Detect which cell encompasses the target text, then output its [x, y] center coordinate. 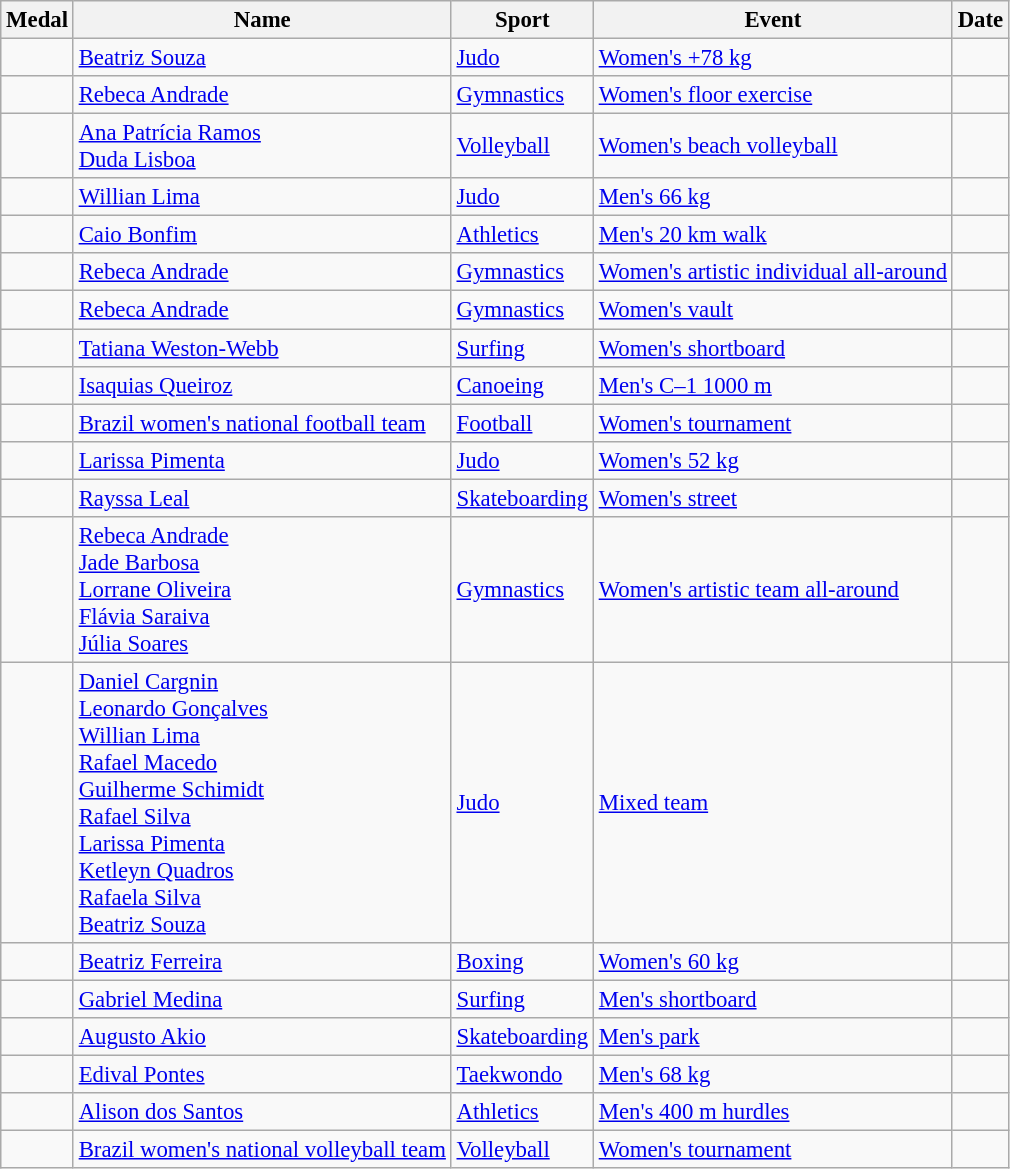
Women's floor exercise [772, 95]
Alison dos Santos [262, 1112]
Canoeing [522, 385]
Boxing [522, 962]
Women's 52 kg [772, 460]
Women's artistic team all-around [772, 590]
Date [980, 20]
Medal [38, 20]
Sport [522, 20]
Event [772, 20]
Mixed team [772, 802]
Name [262, 20]
Women's artistic individual all-around [772, 273]
Women's street [772, 498]
Men's 20 km walk [772, 235]
Men's park [772, 1037]
Edival Pontes [262, 1075]
Larissa Pimenta [262, 460]
Rayssa Leal [262, 498]
Brazil women's national football team [262, 423]
Women's shortboard [772, 348]
Men's 400 m hurdles [772, 1112]
Men's 68 kg [772, 1075]
Football [522, 423]
Women's 60 kg [772, 962]
Men's 66 kg [772, 197]
Ana Patrícia RamosDuda Lisboa [262, 146]
Brazil women's national volleyball team [262, 1150]
Women's vault [772, 310]
Daniel CargninLeonardo GonçalvesWillian LimaRafael MacedoGuilherme SchimidtRafael SilvaLarissa PimentaKetleyn QuadrosRafaela SilvaBeatriz Souza [262, 802]
Taekwondo [522, 1075]
Caio Bonfim [262, 235]
Men's C–1 1000 m [772, 385]
Women's +78 kg [772, 58]
Women's beach volleyball [772, 146]
Isaquias Queiroz [262, 385]
Rebeca AndradeJade BarbosaLorrane OliveiraFlávia SaraivaJúlia Soares [262, 590]
Augusto Akio [262, 1037]
Beatriz Souza [262, 58]
Beatriz Ferreira [262, 962]
Tatiana Weston-Webb [262, 348]
Men's shortboard [772, 999]
Gabriel Medina [262, 999]
Willian Lima [262, 197]
